Capture the cell that displays the provided text and extract its (X, Y) central coordinate. 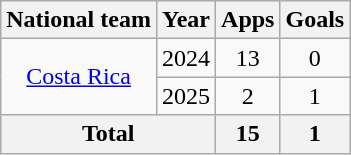
13 (248, 58)
National team (79, 20)
2024 (186, 58)
2025 (186, 96)
2 (248, 96)
Costa Rica (79, 77)
15 (248, 134)
Apps (248, 20)
0 (315, 58)
Year (186, 20)
Goals (315, 20)
Total (108, 134)
